Locate the cell with the specified text and output its [X, Y] center coordinate. 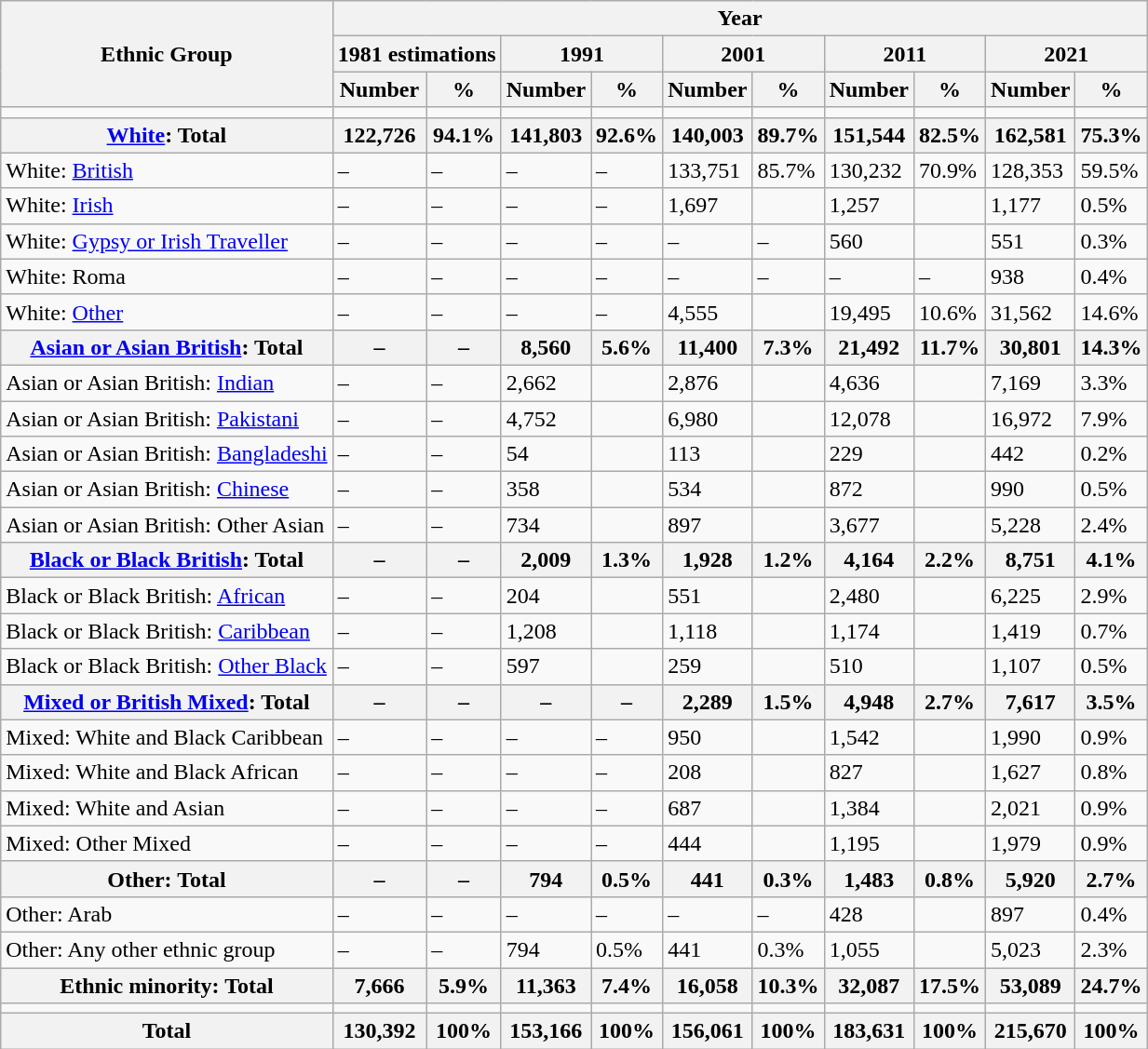
10.3% [788, 986]
259 [708, 666]
2,876 [708, 383]
734 [546, 525]
2.3% [1112, 949]
Black or Black British: Other Black [167, 666]
0.7% [1112, 631]
White: Irish [167, 206]
92.6% [628, 135]
1,990 [1031, 737]
3.3% [1112, 383]
White: Roma [167, 276]
5.9% [464, 986]
141,803 [546, 135]
Asian or Asian British: Pakistani [167, 418]
Ethnic Group [167, 54]
2.4% [1112, 525]
4,164 [869, 560]
428 [869, 914]
11.7% [950, 347]
872 [869, 490]
4,948 [869, 702]
938 [1031, 276]
442 [1031, 454]
1,195 [869, 843]
128,353 [1031, 170]
70.9% [950, 170]
White: Other [167, 312]
Mixed: White and Asian [167, 808]
2,009 [546, 560]
1,107 [1031, 666]
Other: Any other ethnic group [167, 949]
2001 [743, 54]
1,118 [708, 631]
133,751 [708, 170]
2011 [905, 54]
597 [546, 666]
2,480 [869, 596]
Mixed: Other Mixed [167, 843]
2.2% [950, 560]
122,726 [380, 135]
19,495 [869, 312]
151,544 [869, 135]
Asian or Asian British: Other Asian [167, 525]
1,174 [869, 631]
1,979 [1031, 843]
7.4% [628, 986]
827 [869, 773]
130,232 [869, 170]
1,384 [869, 808]
Mixed or British Mixed: Total [167, 702]
White: British [167, 170]
Black or Black British: Total [167, 560]
14.3% [1112, 347]
7,169 [1031, 383]
Total [167, 1031]
113 [708, 454]
Black or Black British: Caribbean [167, 631]
156,061 [708, 1031]
89.7% [788, 135]
5.6% [628, 347]
510 [869, 666]
1,208 [546, 631]
130,392 [380, 1031]
Mixed: White and Black African [167, 773]
14.6% [1112, 312]
21,492 [869, 347]
5,920 [1031, 879]
153,166 [546, 1031]
2,021 [1031, 808]
8,751 [1031, 560]
Asian or Asian British: Indian [167, 383]
12,078 [869, 418]
7.9% [1112, 418]
1.3% [628, 560]
11,363 [546, 986]
4,555 [708, 312]
0.2% [1112, 454]
3,677 [869, 525]
Asian or Asian British: Chinese [167, 490]
444 [708, 843]
Year [739, 19]
208 [708, 773]
Asian or Asian British: Total [167, 347]
16,058 [708, 986]
229 [869, 454]
1991 [581, 54]
82.5% [950, 135]
4,636 [869, 383]
1,928 [708, 560]
59.5% [1112, 170]
1,483 [869, 879]
6,225 [1031, 596]
2021 [1067, 54]
53,089 [1031, 986]
1981 estimations [417, 54]
215,670 [1031, 1031]
31,562 [1031, 312]
24.7% [1112, 986]
94.1% [464, 135]
1.2% [788, 560]
7,666 [380, 986]
8,560 [546, 347]
White: Total [167, 135]
1,697 [708, 206]
183,631 [869, 1031]
85.7% [788, 170]
Ethnic minority: Total [167, 986]
2,662 [546, 383]
White: Gypsy or Irish Traveller [167, 241]
1,627 [1031, 773]
2,289 [708, 702]
Other: Arab [167, 914]
140,003 [708, 135]
3.5% [1112, 702]
1,177 [1031, 206]
4,752 [546, 418]
54 [546, 454]
1,542 [869, 737]
7,617 [1031, 702]
Mixed: White and Black Caribbean [167, 737]
5,023 [1031, 949]
1.5% [788, 702]
950 [708, 737]
204 [546, 596]
30,801 [1031, 347]
10.6% [950, 312]
162,581 [1031, 135]
17.5% [950, 986]
32,087 [869, 986]
75.3% [1112, 135]
358 [546, 490]
6,980 [708, 418]
5,228 [1031, 525]
16,972 [1031, 418]
Other: Total [167, 879]
990 [1031, 490]
687 [708, 808]
1,419 [1031, 631]
560 [869, 241]
4.1% [1112, 560]
Black or Black British: African [167, 596]
1,257 [869, 206]
11,400 [708, 347]
Asian or Asian British: Bangladeshi [167, 454]
1,055 [869, 949]
534 [708, 490]
7.3% [788, 347]
2.9% [1112, 596]
